For the text-containing cell, return its midpoint in [x, y] coordinate format. 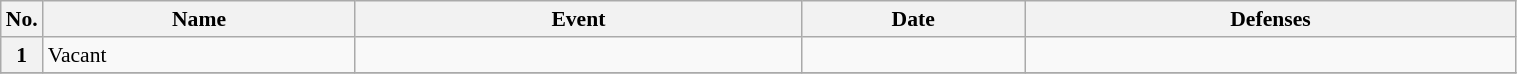
No. [22, 19]
Name [200, 19]
1 [22, 55]
Defenses [1270, 19]
Event [578, 19]
Date [912, 19]
Vacant [200, 55]
